Return (X, Y) of the center of cell containing provided text 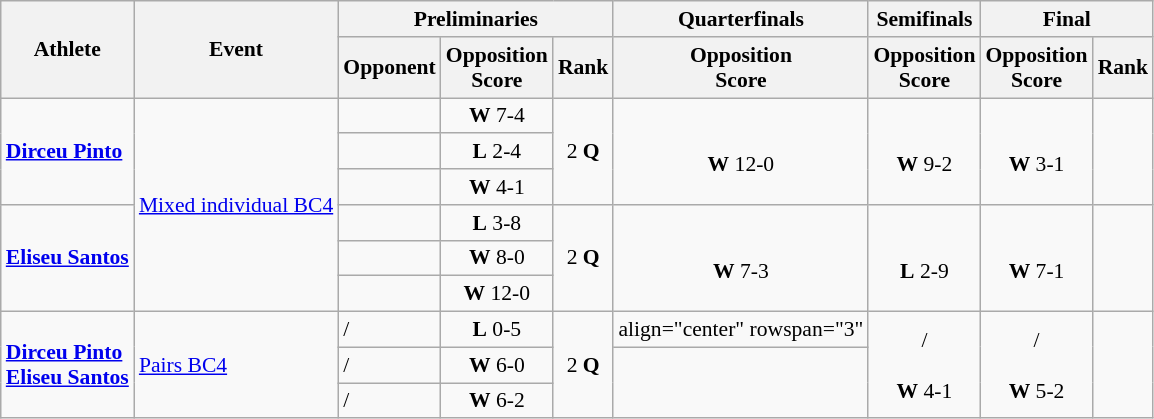
Athlete (68, 50)
Dirceu Pinto Eliseu Santos (68, 366)
W 6-0 (497, 365)
Semifinals (924, 19)
L 3-8 (497, 223)
Pairs BC4 (236, 366)
Mixed individual BC4 (236, 205)
W 9-2 (924, 152)
W 8-0 (497, 258)
W 3-1 (1036, 152)
L 2-9 (924, 258)
W 7-3 (740, 258)
Dirceu Pinto (68, 152)
align="center" rowspan="3" (740, 330)
L 2-4 (497, 152)
W 4-1 (497, 187)
Final (1066, 19)
Quarterfinals (740, 19)
Opponent (390, 68)
W 6-2 (497, 401)
W 7-1 (1036, 258)
Event (236, 50)
L 0-5 (497, 330)
/ W 5-2 (1036, 366)
/ W 4-1 (924, 366)
W 7-4 (497, 116)
Preliminaries (476, 19)
Eliseu Santos (68, 258)
